Scan for the cell matching the given text and deliver its (X, Y) coordinate at center. 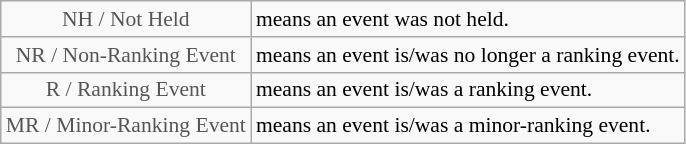
R / Ranking Event (126, 90)
means an event was not held. (468, 19)
NR / Non-Ranking Event (126, 55)
means an event is/was no longer a ranking event. (468, 55)
means an event is/was a ranking event. (468, 90)
NH / Not Held (126, 19)
means an event is/was a minor-ranking event. (468, 126)
MR / Minor-Ranking Event (126, 126)
